Search for the cell housing the specified text and yield its (X, Y) center coordinate. 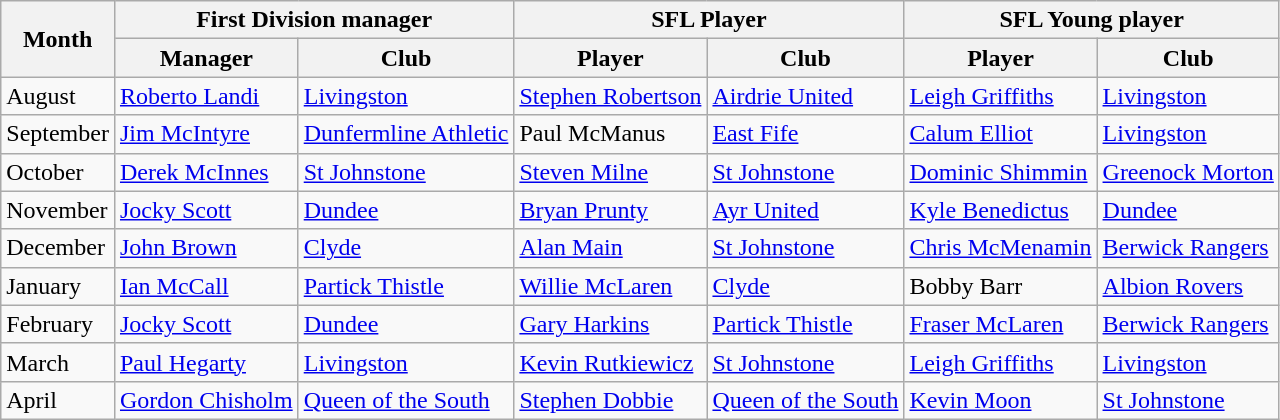
January (58, 286)
Stephen Robertson (610, 96)
Gary Harkins (610, 324)
Willie McLaren (610, 286)
Paul Hegarty (206, 362)
Bryan Prunty (610, 210)
November (58, 210)
Kevin Moon (1000, 400)
Paul McManus (610, 134)
Ayr United (806, 210)
Gordon Chisholm (206, 400)
Month (58, 39)
October (58, 172)
John Brown (206, 248)
Roberto Landi (206, 96)
February (58, 324)
September (58, 134)
Fraser McLaren (1000, 324)
Manager (206, 58)
Chris McMenamin (1000, 248)
Greenock Morton (1188, 172)
December (58, 248)
Dominic Shimmin (1000, 172)
Ian McCall (206, 286)
Steven Milne (610, 172)
East Fife (806, 134)
Kevin Rutkiewicz (610, 362)
August (58, 96)
SFL Player (709, 20)
Kyle Benedictus (1000, 210)
Stephen Dobbie (610, 400)
March (58, 362)
Calum Elliot (1000, 134)
Alan Main (610, 248)
First Division manager (314, 20)
April (58, 400)
Bobby Barr (1000, 286)
Derek McInnes (206, 172)
SFL Young player (1092, 20)
Albion Rovers (1188, 286)
Dunfermline Athletic (406, 134)
Airdrie United (806, 96)
Jim McIntyre (206, 134)
